Find where the given text appears and provide that cell's center as (x, y) coordinate. 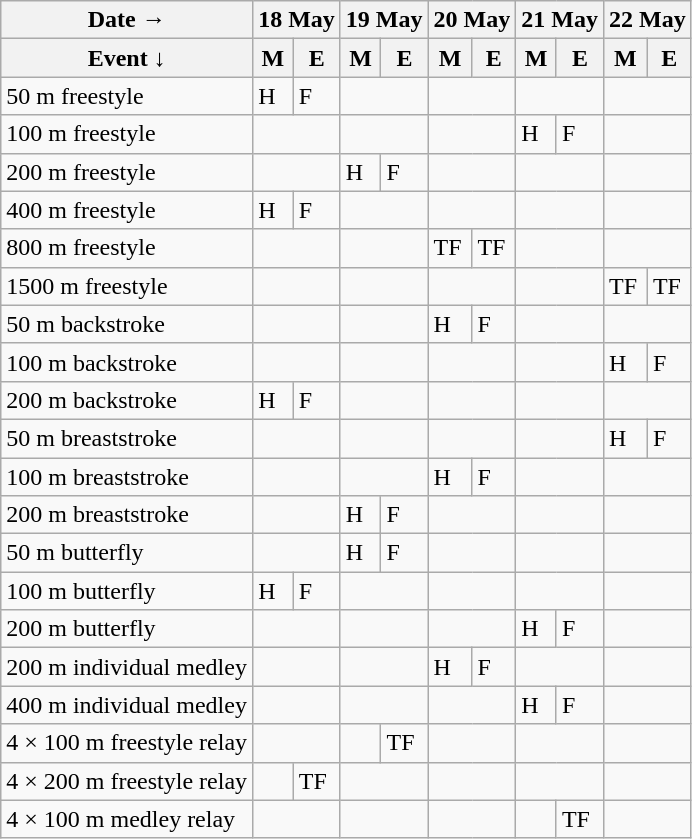
21 May (560, 20)
200 m breaststroke (127, 515)
800 m freestyle (127, 248)
20 May (472, 20)
400 m individual medley (127, 705)
18 May (297, 20)
Event ↓ (127, 58)
4 × 100 m freestyle relay (127, 743)
4 × 100 m medley relay (127, 819)
100 m freestyle (127, 134)
100 m butterfly (127, 591)
200 m individual medley (127, 667)
4 × 200 m freestyle relay (127, 781)
100 m backstroke (127, 362)
Date → (127, 20)
100 m breaststroke (127, 477)
50 m backstroke (127, 324)
200 m backstroke (127, 400)
22 May (648, 20)
50 m freestyle (127, 96)
19 May (384, 20)
50 m breaststroke (127, 438)
200 m butterfly (127, 629)
50 m butterfly (127, 553)
1500 m freestyle (127, 286)
200 m freestyle (127, 172)
400 m freestyle (127, 210)
